From the cell containing the given text, extract its center point as (x, y) coordinate. 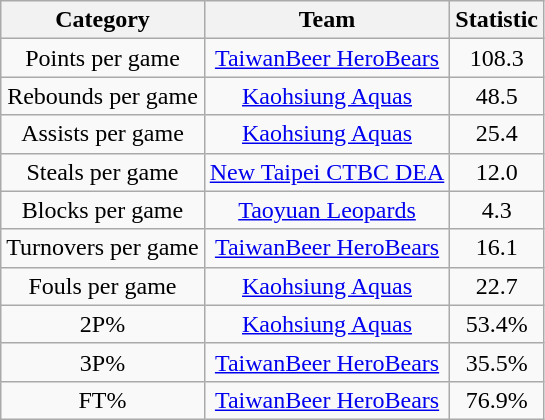
76.9% (497, 400)
35.5% (497, 362)
Points per game (102, 58)
108.3 (497, 58)
FT% (102, 400)
Assists per game (102, 134)
Blocks per game (102, 210)
53.4% (497, 324)
Turnovers per game (102, 248)
Statistic (497, 20)
12.0 (497, 172)
4.3 (497, 210)
New Taipei CTBC DEA (327, 172)
Steals per game (102, 172)
Taoyuan Leopards (327, 210)
2P% (102, 324)
48.5 (497, 96)
25.4 (497, 134)
Rebounds per game (102, 96)
Team (327, 20)
22.7 (497, 286)
3P% (102, 362)
16.1 (497, 248)
Category (102, 20)
Fouls per game (102, 286)
